Locate the cell with the specified text and output its [x, y] center coordinate. 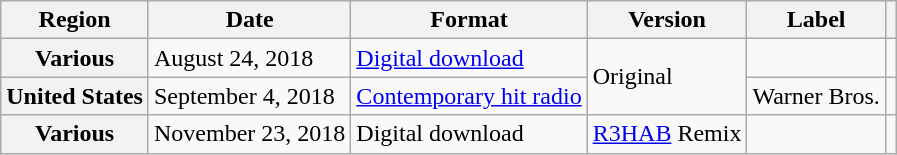
Date [249, 20]
Contemporary hit radio [469, 96]
Warner Bros. [816, 96]
November 23, 2018 [249, 134]
Label [816, 20]
Format [469, 20]
United States [75, 96]
Region [75, 20]
Version [667, 20]
Original [667, 77]
August 24, 2018 [249, 58]
R3HAB Remix [667, 134]
September 4, 2018 [249, 96]
